Search for the cell housing the specified text and yield its (x, y) center coordinate. 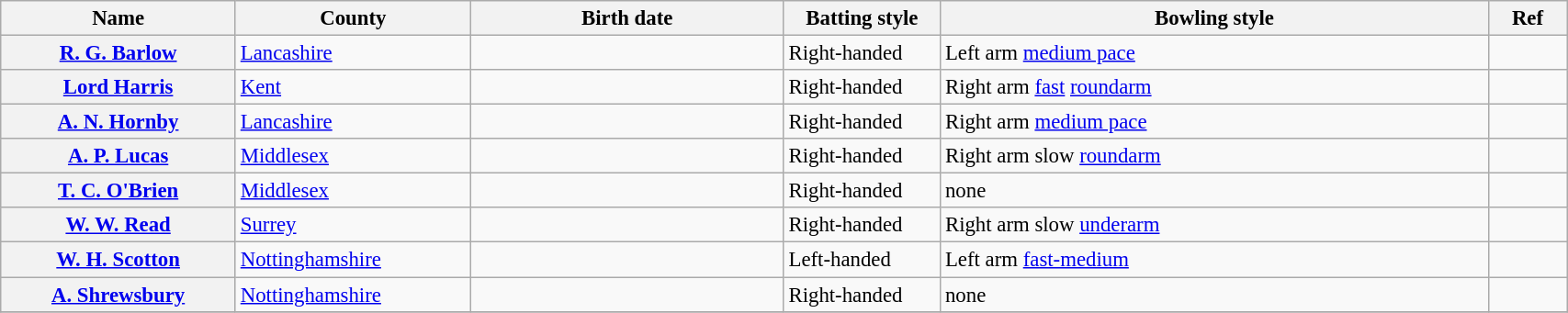
County (353, 18)
A. Shrewsbury (118, 295)
Name (118, 18)
Left arm fast-medium (1214, 260)
Left-handed (862, 260)
Right arm medium pace (1214, 122)
Left arm medium pace (1214, 53)
A. P. Lucas (118, 156)
Lord Harris (118, 87)
Birth date (626, 18)
Right arm slow underarm (1214, 225)
Right arm slow roundarm (1214, 156)
Surrey (353, 225)
W. W. Read (118, 225)
Bowling style (1214, 18)
Right arm fast roundarm (1214, 87)
A. N. Hornby (118, 122)
T. C. O'Brien (118, 191)
Kent (353, 87)
Ref (1527, 18)
W. H. Scotton (118, 260)
Batting style (862, 18)
R. G. Barlow (118, 53)
